Return the (X, Y) coordinate for the center point of the cell that contains the specified text.  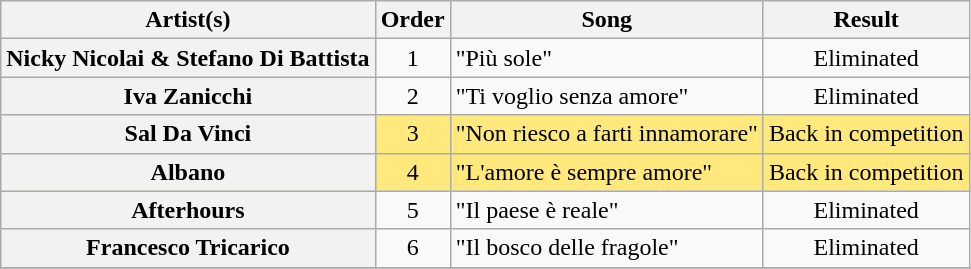
Song (606, 20)
"Più sole" (606, 58)
Iva Zanicchi (188, 96)
Nicky Nicolai & Stefano Di Battista (188, 58)
"Non riesco a farti innamorare" (606, 134)
Result (866, 20)
"L'amore è sempre amore" (606, 172)
"Ti voglio senza amore" (606, 96)
Francesco Tricarico (188, 248)
Afterhours (188, 210)
Sal Da Vinci (188, 134)
"Il bosco delle fragole" (606, 248)
2 (412, 96)
1 (412, 58)
Order (412, 20)
Albano (188, 172)
4 (412, 172)
6 (412, 248)
5 (412, 210)
"Il paese è reale" (606, 210)
3 (412, 134)
Artist(s) (188, 20)
